Detect which cell encompasses the target text, then output its [X, Y] center coordinate. 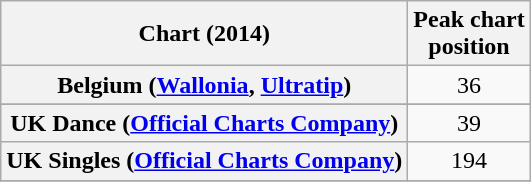
UK Singles (Official Charts Company) [204, 161]
Belgium (Wallonia, Ultratip) [204, 85]
Chart (2014) [204, 34]
39 [469, 123]
Peak chartposition [469, 34]
194 [469, 161]
36 [469, 85]
UK Dance (Official Charts Company) [204, 123]
